Extract the (x, y) coordinate from the center of the cell holding the provided text.  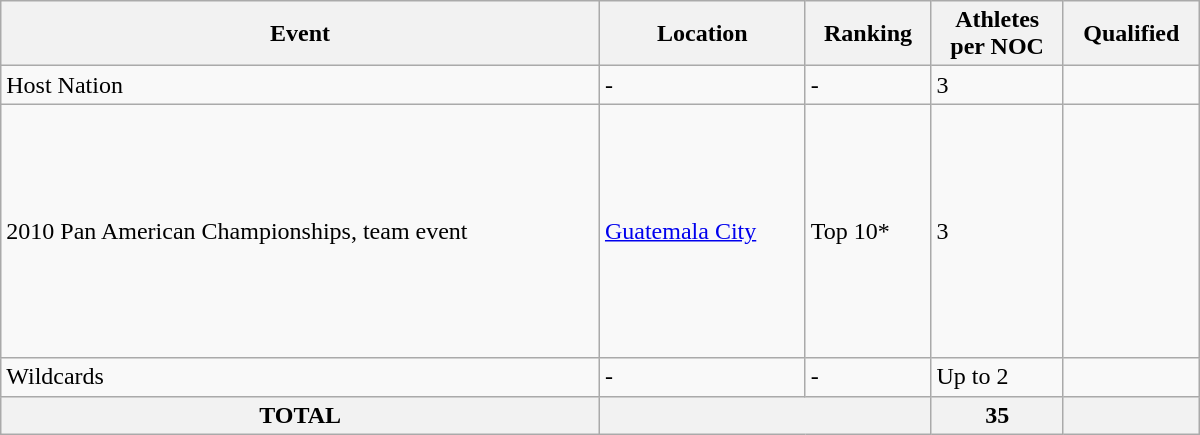
Ranking (868, 34)
2010 Pan American Championships, team event (300, 231)
Guatemala City (702, 231)
35 (998, 415)
Event (300, 34)
Qualified (1131, 34)
TOTAL (300, 415)
Location (702, 34)
Athletes per NOC (998, 34)
Host Nation (300, 85)
Up to 2 (998, 377)
Top 10* (868, 231)
Wildcards (300, 377)
